Extract the (x, y) coordinate from the center of the cell holding the provided text.  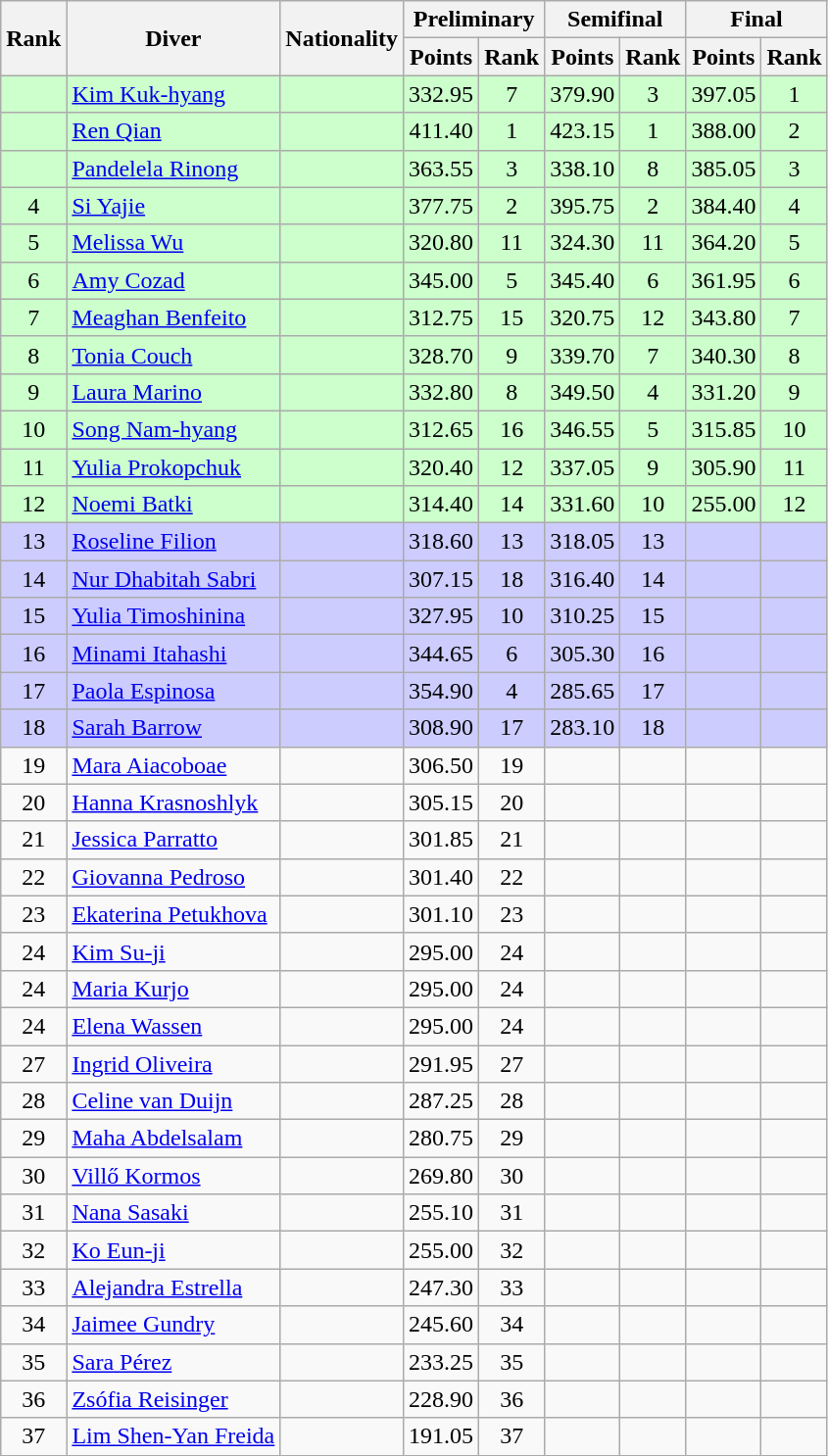
Zsófia Reisinger (173, 1399)
Diver (173, 38)
312.65 (441, 429)
Roseline Filion (173, 542)
Meaghan Benfeito (173, 317)
324.30 (582, 243)
320.40 (441, 467)
301.85 (441, 840)
308.90 (441, 728)
305.90 (723, 467)
Kim Su-ji (173, 951)
305.30 (582, 654)
Song Nam-hyang (173, 429)
364.20 (723, 243)
Ren Qian (173, 131)
Nur Dhabitah Sabri (173, 579)
312.75 (441, 317)
345.00 (441, 280)
305.15 (441, 802)
301.40 (441, 877)
395.75 (582, 206)
331.20 (723, 392)
283.10 (582, 728)
287.25 (441, 1101)
Maha Abdelsalam (173, 1139)
Noemi Batki (173, 505)
Yulia Timoshinina (173, 616)
Alejandra Estrella (173, 1287)
Jaimee Gundry (173, 1325)
346.55 (582, 429)
331.60 (582, 505)
388.00 (723, 131)
Hanna Krasnoshlyk (173, 802)
191.05 (441, 1436)
Tonia Couch (173, 355)
Paola Espinosa (173, 691)
Ekaterina Petukhova (173, 914)
306.50 (441, 765)
Final (756, 20)
411.40 (441, 131)
Ingrid Oliveira (173, 1063)
285.65 (582, 691)
379.90 (582, 94)
Jessica Parratto (173, 840)
Melissa Wu (173, 243)
318.60 (441, 542)
340.30 (723, 355)
315.85 (723, 429)
397.05 (723, 94)
327.95 (441, 616)
344.65 (441, 654)
Nationality (342, 38)
Sara Pérez (173, 1362)
328.70 (441, 355)
255.10 (441, 1213)
Kim Kuk-hyang (173, 94)
Yulia Prokopchuk (173, 467)
310.25 (582, 616)
Sarah Barrow (173, 728)
Celine van Duijn (173, 1101)
291.95 (441, 1063)
Preliminary (474, 20)
Minami Itahashi (173, 654)
338.10 (582, 169)
Giovanna Pedroso (173, 877)
332.95 (441, 94)
Amy Cozad (173, 280)
269.80 (441, 1176)
Nana Sasaki (173, 1213)
339.70 (582, 355)
233.25 (441, 1362)
423.15 (582, 131)
345.40 (582, 280)
332.80 (441, 392)
228.90 (441, 1399)
384.40 (723, 206)
337.05 (582, 467)
377.75 (441, 206)
Villő Kormos (173, 1176)
Maria Kurjo (173, 989)
354.90 (441, 691)
385.05 (723, 169)
Laura Marino (173, 392)
Pandelela Rinong (173, 169)
318.05 (582, 542)
280.75 (441, 1139)
Elena Wassen (173, 1026)
Ko Eun-ji (173, 1250)
Mara Aiacoboae (173, 765)
245.60 (441, 1325)
349.50 (582, 392)
Semifinal (615, 20)
361.95 (723, 280)
320.75 (582, 317)
316.40 (582, 579)
307.15 (441, 579)
343.80 (723, 317)
314.40 (441, 505)
Si Yajie (173, 206)
363.55 (441, 169)
301.10 (441, 914)
320.80 (441, 243)
Lim Shen-Yan Freida (173, 1436)
247.30 (441, 1287)
